Determine the [X, Y] coordinate at the center of the cell enclosing the given text.  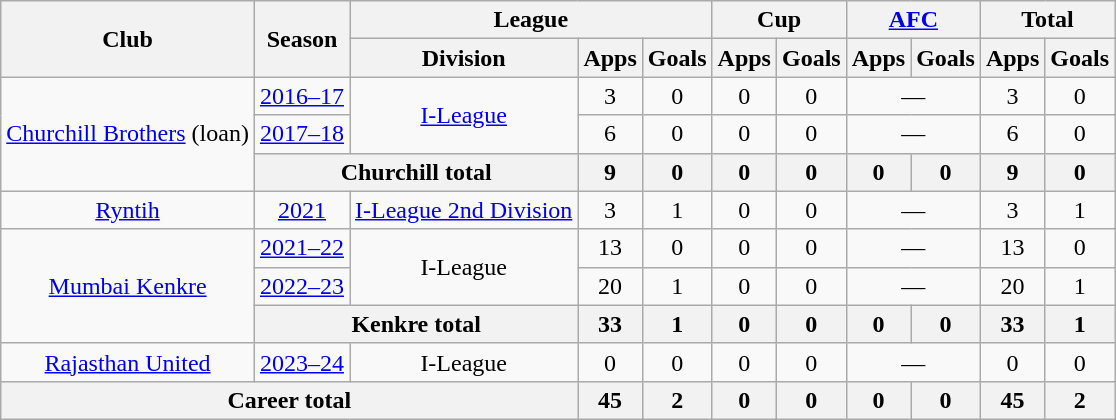
Churchill Brothers (loan) [128, 134]
Season [302, 39]
Ryntih [128, 210]
Churchill total [416, 172]
Career total [290, 400]
2017–18 [302, 134]
Rajasthan United [128, 362]
Cup [779, 20]
2021 [302, 210]
Kenkre total [416, 324]
2021–22 [302, 248]
Club [128, 39]
2022–23 [302, 286]
Division [464, 58]
AFC [913, 20]
Total [1047, 20]
Mumbai Kenkre [128, 286]
2023–24 [302, 362]
I-League 2nd Division [464, 210]
2016–17 [302, 96]
League [532, 20]
